Capture the cell that displays the provided text and extract its [X, Y] central coordinate. 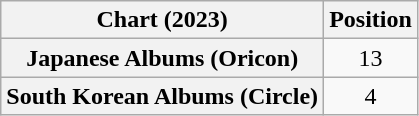
South Korean Albums (Circle) [162, 96]
Japanese Albums (Oricon) [162, 58]
13 [371, 58]
Chart (2023) [162, 20]
Position [371, 20]
4 [371, 96]
